Provide the [x, y] coordinate of the cell's center where the given text is located.  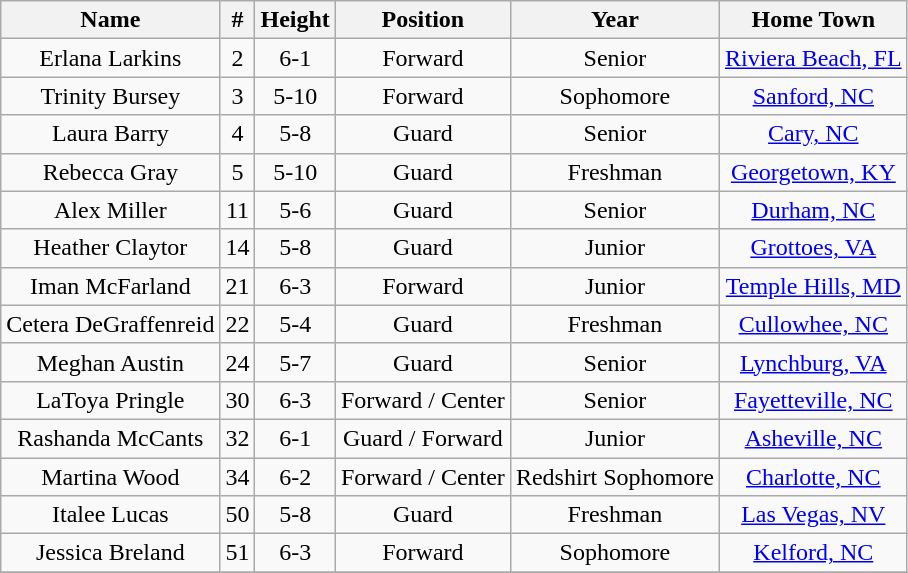
# [238, 20]
Temple Hills, MD [813, 286]
Jessica Breland [110, 553]
22 [238, 324]
Asheville, NC [813, 438]
Guard / Forward [422, 438]
5-4 [295, 324]
Grottoes, VA [813, 248]
Meghan Austin [110, 362]
Cary, NC [813, 134]
Martina Wood [110, 477]
Georgetown, KY [813, 172]
11 [238, 210]
50 [238, 515]
5-6 [295, 210]
Laura Barry [110, 134]
34 [238, 477]
Heather Claytor [110, 248]
5 [238, 172]
Cullowhee, NC [813, 324]
Year [614, 20]
Kelford, NC [813, 553]
Fayetteville, NC [813, 400]
6-2 [295, 477]
Durham, NC [813, 210]
24 [238, 362]
LaToya Pringle [110, 400]
Italee Lucas [110, 515]
Cetera DeGraffenreid [110, 324]
14 [238, 248]
2 [238, 58]
3 [238, 96]
Charlotte, NC [813, 477]
Las Vegas, NV [813, 515]
Rashanda McCants [110, 438]
Erlana Larkins [110, 58]
4 [238, 134]
Sanford, NC [813, 96]
21 [238, 286]
Home Town [813, 20]
Alex Miller [110, 210]
Riviera Beach, FL [813, 58]
30 [238, 400]
Redshirt Sophomore [614, 477]
51 [238, 553]
5-7 [295, 362]
Rebecca Gray [110, 172]
Position [422, 20]
Height [295, 20]
Trinity Bursey [110, 96]
Iman McFarland [110, 286]
Name [110, 20]
Lynchburg, VA [813, 362]
32 [238, 438]
